Pinpoint the cell where the given text exists, returning its [X, Y] midpoint coordinate. 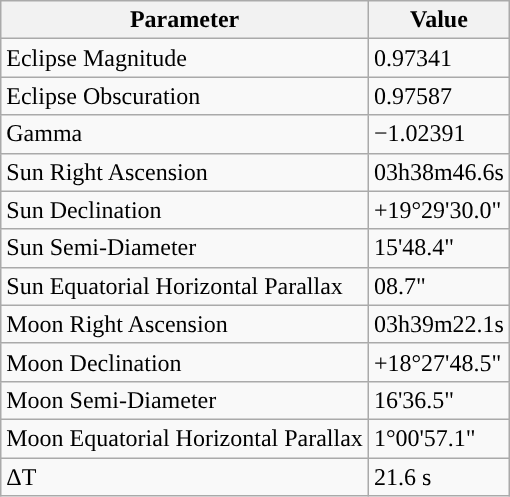
08.7" [438, 286]
0.97587 [438, 96]
Parameter [185, 20]
Sun Right Ascension [185, 172]
Eclipse Magnitude [185, 58]
03h38m46.6s [438, 172]
21.6 s [438, 477]
ΔT [185, 477]
Gamma [185, 134]
Moon Equatorial Horizontal Parallax [185, 438]
Value [438, 20]
+18°27'48.5" [438, 362]
Sun Declination [185, 210]
Eclipse Obscuration [185, 96]
Moon Semi-Diameter [185, 400]
Moon Right Ascension [185, 324]
Moon Declination [185, 362]
15'48.4" [438, 248]
Sun Semi-Diameter [185, 248]
+19°29'30.0" [438, 210]
16'36.5" [438, 400]
03h39m22.1s [438, 324]
0.97341 [438, 58]
1°00'57.1" [438, 438]
−1.02391 [438, 134]
Sun Equatorial Horizontal Parallax [185, 286]
